Locate the cell with the specified text and output its [x, y] center coordinate. 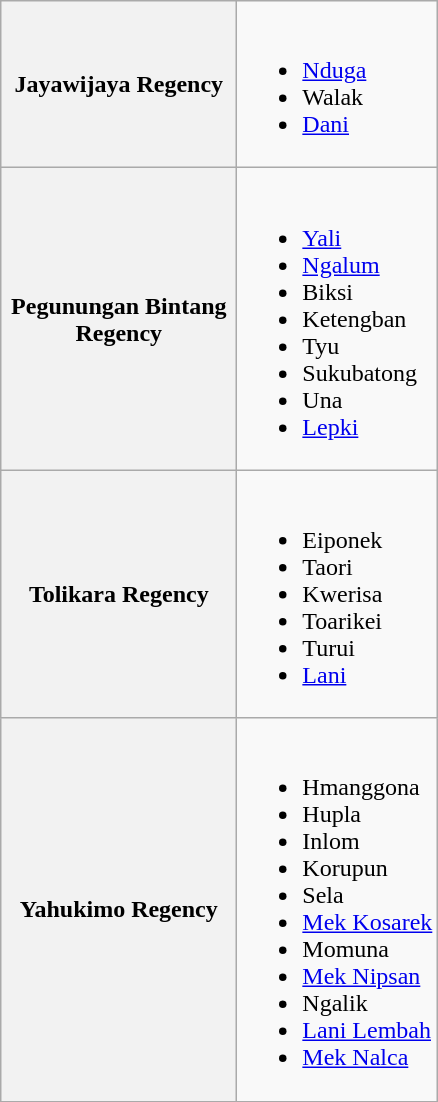
Yahukimo Regency [119, 910]
Pegunungan Bintang Regency [119, 319]
NdugaWalakDani [338, 84]
YaliNgalumBiksiKetengbanTyuSukubatongUnaLepki [338, 319]
EiponekTaoriKwerisaToarikeiTuruiLani [338, 594]
HmanggonaHuplaInlomKorupunSelaMek KosarekMomunaMek NipsanNgalikLani LembahMek Nalca [338, 910]
Jayawijaya Regency [119, 84]
Tolikara Regency [119, 594]
